Capture the cell that displays the provided text and extract its (X, Y) central coordinate. 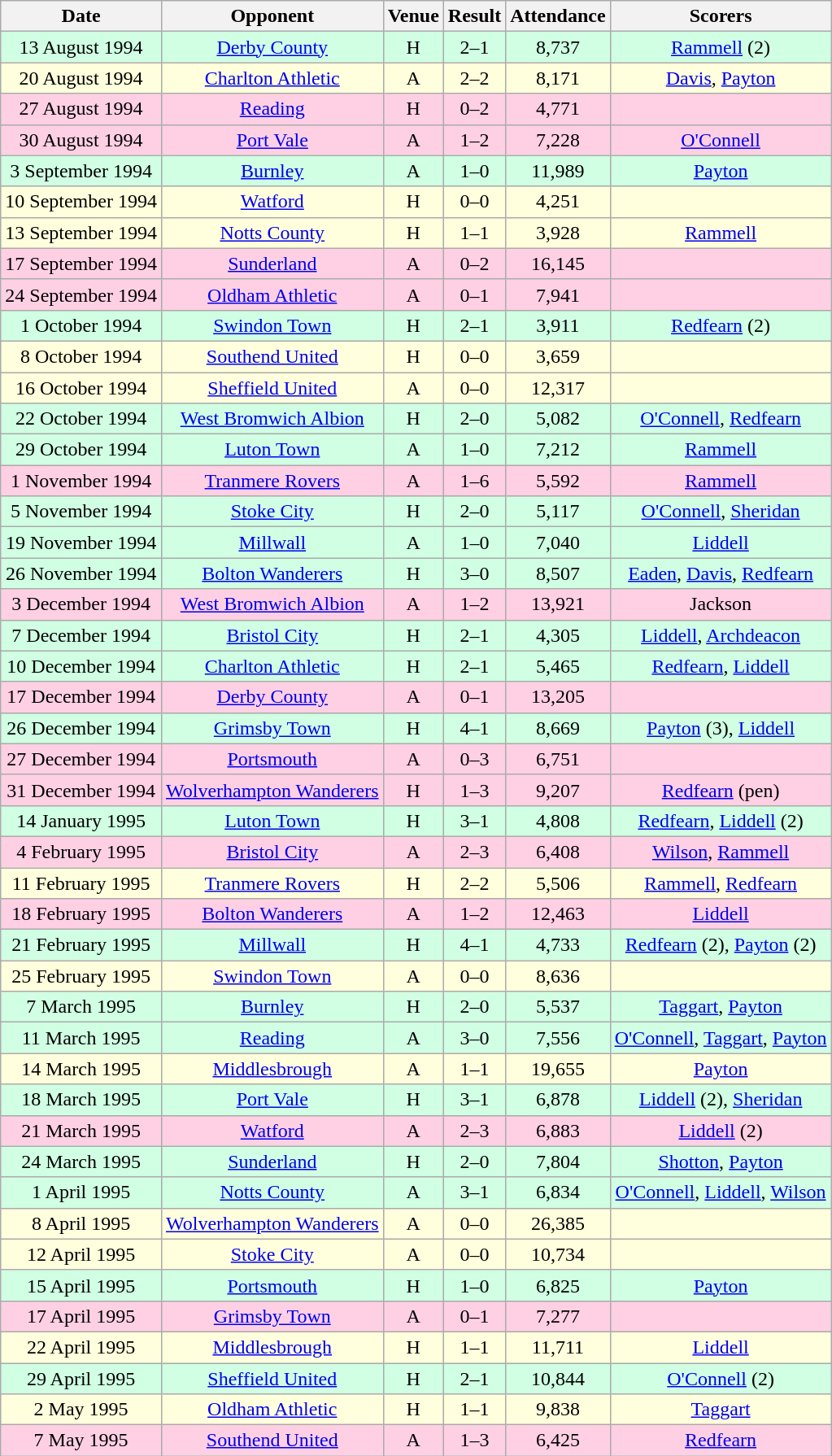
Scorers (721, 16)
7 December 1994 (81, 635)
4,305 (558, 635)
10 September 1994 (81, 202)
15 April 1995 (81, 1285)
Liddell (2), Sheridan (721, 1100)
6,751 (558, 759)
Taggart, Payton (721, 1007)
24 September 1994 (81, 294)
1–6 (474, 481)
10,844 (558, 1379)
Liddell, Archdeacon (721, 635)
26 December 1994 (81, 728)
13 September 1994 (81, 233)
11 February 1995 (81, 883)
1 April 1995 (81, 1192)
3,911 (558, 325)
8,737 (558, 47)
8,171 (558, 78)
Rammell (2) (721, 47)
17 September 1994 (81, 264)
12,317 (558, 388)
Redfearn (2) (721, 325)
19,655 (558, 1069)
19 November 1994 (81, 543)
Attendance (558, 16)
13,921 (558, 604)
6,883 (558, 1131)
13 August 1994 (81, 47)
O'Connell, Taggart, Payton (721, 1038)
18 March 1995 (81, 1100)
Venue (413, 16)
Taggart (721, 1410)
O'Connell (721, 140)
O'Connell (2) (721, 1379)
3,659 (558, 356)
5,465 (558, 666)
1 November 1994 (81, 481)
Rammell, Redfearn (721, 883)
6,425 (558, 1441)
9,207 (558, 790)
3 December 1994 (81, 604)
27 August 1994 (81, 109)
Redfearn (2), Payton (2) (721, 945)
7 March 1995 (81, 1007)
11,711 (558, 1347)
Jackson (721, 604)
Eaden, Davis, Redfearn (721, 573)
7,556 (558, 1038)
7,228 (558, 140)
Result (474, 16)
8,669 (558, 728)
Wilson, Rammell (721, 852)
22 April 1995 (81, 1347)
26,385 (558, 1223)
11 March 1995 (81, 1038)
16 October 1994 (81, 388)
Redfearn (pen) (721, 790)
Shotton, Payton (721, 1162)
4,808 (558, 821)
26 November 1994 (81, 573)
11,989 (558, 171)
2 May 1995 (81, 1410)
7,212 (558, 450)
4 February 1995 (81, 852)
8,636 (558, 976)
Opponent (272, 16)
4,733 (558, 945)
7,804 (558, 1162)
4,251 (558, 202)
20 August 1994 (81, 78)
31 December 1994 (81, 790)
6,834 (558, 1192)
1 October 1994 (81, 325)
O'Connell, Liddell, Wilson (721, 1192)
10,734 (558, 1254)
14 January 1995 (81, 821)
17 April 1995 (81, 1316)
5 November 1994 (81, 512)
Redfearn, Liddell (2) (721, 821)
5,506 (558, 883)
Davis, Payton (721, 78)
29 October 1994 (81, 450)
8,507 (558, 573)
10 December 1994 (81, 666)
7,277 (558, 1316)
5,082 (558, 419)
4,771 (558, 109)
7,040 (558, 543)
6,408 (558, 852)
13,205 (558, 697)
29 April 1995 (81, 1379)
5,592 (558, 481)
25 February 1995 (81, 976)
Payton (3), Liddell (721, 728)
18 February 1995 (81, 914)
22 October 1994 (81, 419)
O'Connell, Redfearn (721, 419)
Liddell (2) (721, 1131)
12,463 (558, 914)
0–3 (474, 759)
6,878 (558, 1100)
5,117 (558, 512)
24 March 1995 (81, 1162)
12 April 1995 (81, 1254)
3,928 (558, 233)
3 September 1994 (81, 171)
Date (81, 16)
7,941 (558, 294)
17 December 1994 (81, 697)
21 February 1995 (81, 945)
8 April 1995 (81, 1223)
8 October 1994 (81, 356)
7 May 1995 (81, 1441)
5,537 (558, 1007)
14 March 1995 (81, 1069)
6,825 (558, 1285)
O'Connell, Sheridan (721, 512)
16,145 (558, 264)
30 August 1994 (81, 140)
Redfearn, Liddell (721, 666)
27 December 1994 (81, 759)
Redfearn (721, 1441)
9,838 (558, 1410)
21 March 1995 (81, 1131)
